Detect which cell encompasses the target text, then output its [X, Y] center coordinate. 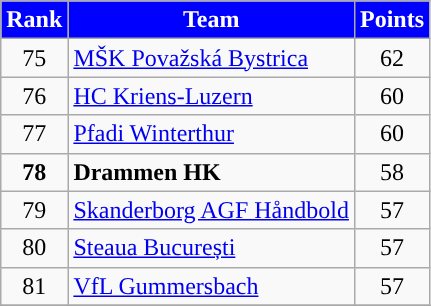
78 [34, 172]
Drammen HK [212, 172]
77 [34, 134]
Rank [34, 20]
Skanderborg AGF Håndbold [212, 210]
80 [34, 248]
MŠK Považská Bystrica [212, 58]
Points [392, 20]
Team [212, 20]
76 [34, 96]
75 [34, 58]
Steaua București [212, 248]
62 [392, 58]
81 [34, 286]
Pfadi Winterthur [212, 134]
VfL Gummersbach [212, 286]
58 [392, 172]
79 [34, 210]
HC Kriens-Luzern [212, 96]
